Return the [x, y] coordinate for the center point of the cell that contains the specified text.  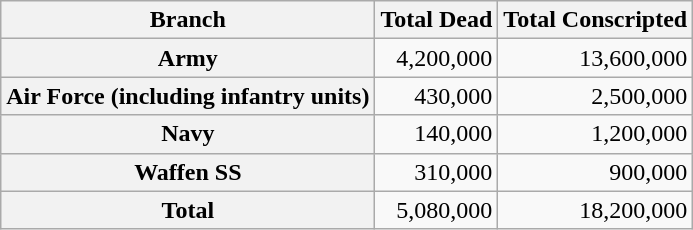
900,000 [596, 172]
Total Dead [436, 20]
1,200,000 [596, 134]
Total Conscripted [596, 20]
310,000 [436, 172]
Waffen SS [188, 172]
Army [188, 58]
430,000 [436, 96]
Air Force (including infantry units) [188, 96]
140,000 [436, 134]
4,200,000 [436, 58]
Branch [188, 20]
Total [188, 210]
13,600,000 [596, 58]
5,080,000 [436, 210]
Navy [188, 134]
2,500,000 [596, 96]
18,200,000 [596, 210]
